Extract the [X, Y] coordinate from the center of the cell holding the provided text.  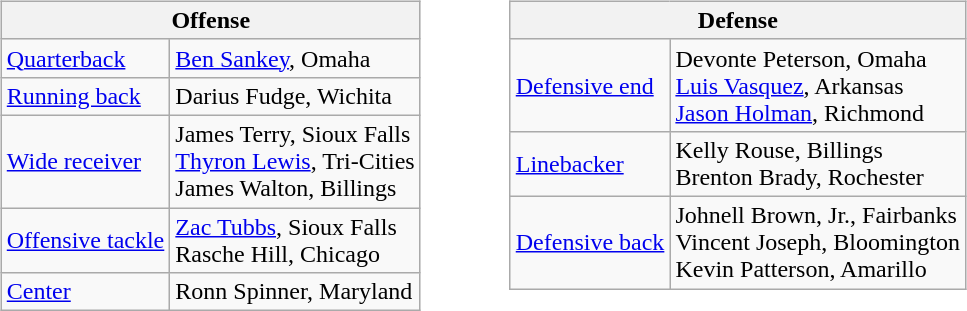
Zac Tubbs, Sioux FallsRasche Hill, Chicago [295, 240]
Kelly Rouse, BillingsBrenton Brady, Rochester [818, 164]
Quarterback [86, 58]
Ben Sankey, Omaha [295, 58]
Devonte Peterson, OmahaLuis Vasquez, ArkansasJason Holman, Richmond [818, 85]
Offense [210, 20]
Wide receiver [86, 161]
Defensive back [590, 242]
Darius Fudge, Wichita [295, 96]
Running back [86, 96]
Defense [738, 20]
Offensive tackle [86, 240]
Defensive end [590, 85]
Johnell Brown, Jr., FairbanksVincent Joseph, BloomingtonKevin Patterson, Amarillo [818, 242]
Ronn Spinner, Maryland [295, 292]
Center [86, 292]
James Terry, Sioux FallsThyron Lewis, Tri-CitiesJames Walton, Billings [295, 161]
Linebacker [590, 164]
